Pinpoint the cell where the given text exists, returning its [X, Y] midpoint coordinate. 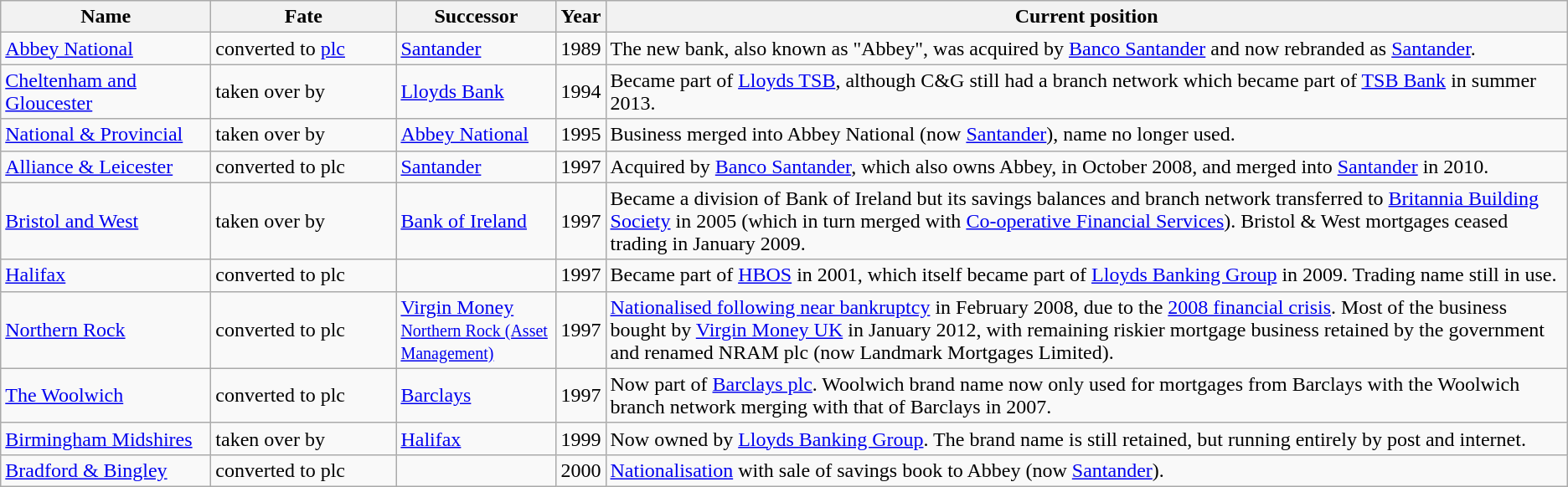
Became part of Lloyds TSB, although C&G still had a branch network which became part of TSB Bank in summer 2013. [1086, 92]
The Woolwich [106, 395]
Year [581, 17]
1989 [581, 49]
1995 [581, 135]
2000 [581, 470]
Northern Rock [106, 330]
Current position [1086, 17]
National & Provincial [106, 135]
Birmingham Midshires [106, 438]
Became part of HBOS in 2001, which itself became part of Lloyds Banking Group in 2009. Trading name still in use. [1086, 275]
Virgin MoneyNorthern Rock (Asset Management) [476, 330]
Cheltenham and Gloucester [106, 92]
Barclays [476, 395]
Business merged into Abbey National (now Santander), name no longer used. [1086, 135]
Now owned by Lloyds Banking Group. The brand name is still retained, but running entirely by post and internet. [1086, 438]
Lloyds Bank [476, 92]
Bristol and West [106, 221]
1994 [581, 92]
1999 [581, 438]
Alliance & Leicester [106, 167]
Acquired by Banco Santander, which also owns Abbey, in October 2008, and merged into Santander in 2010. [1086, 167]
The new bank, also known as "Abbey", was acquired by Banco Santander and now rebranded as Santander. [1086, 49]
Successor [476, 17]
Bank of Ireland [476, 221]
Fate [303, 17]
Bradford & Bingley [106, 470]
Nationalisation with sale of savings book to Abbey (now Santander). [1086, 470]
Name [106, 17]
